Capture the cell that displays the provided text and extract its [X, Y] central coordinate. 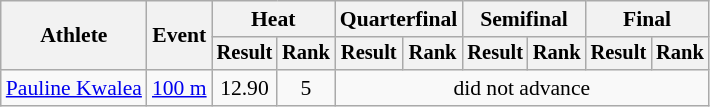
Final [648, 19]
Event [180, 36]
Pauline Kwalea [74, 88]
Semifinal [524, 19]
did not advance [522, 88]
5 [306, 88]
Athlete [74, 36]
Heat [274, 19]
Quarterfinal [399, 19]
100 m [180, 88]
12.90 [245, 88]
